Search for the cell housing the specified text and yield its (X, Y) center coordinate. 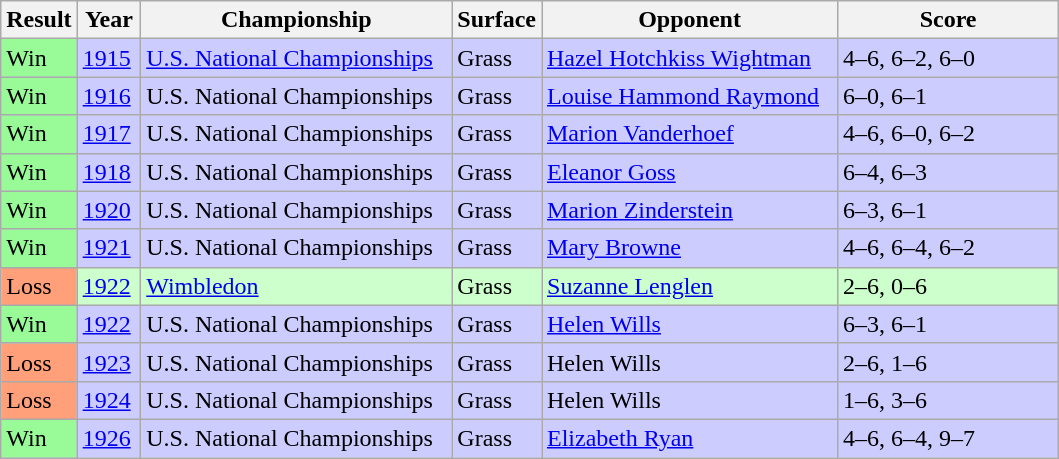
Wimbledon (296, 286)
Year (109, 20)
1915 (109, 58)
4–6, 6–0, 6–2 (948, 134)
1926 (109, 438)
Result (39, 20)
2–6, 0–6 (948, 286)
1918 (109, 172)
1924 (109, 400)
2–6, 1–6 (948, 362)
1–6, 3–6 (948, 400)
Opponent (690, 20)
1920 (109, 210)
6–4, 6–3 (948, 172)
Surface (497, 20)
1917 (109, 134)
1921 (109, 248)
Championship (296, 20)
Hazel Hotchkiss Wightman (690, 58)
Elizabeth Ryan (690, 438)
Eleanor Goss (690, 172)
1916 (109, 96)
Suzanne Lenglen (690, 286)
6–0, 6–1 (948, 96)
4–6, 6–4, 6–2 (948, 248)
4–6, 6–2, 6–0 (948, 58)
4–6, 6–4, 9–7 (948, 438)
Score (948, 20)
Mary Browne (690, 248)
Marion Zinderstein (690, 210)
Louise Hammond Raymond (690, 96)
1923 (109, 362)
Marion Vanderhoef (690, 134)
